Capture the cell that displays the provided text and extract its [x, y] central coordinate. 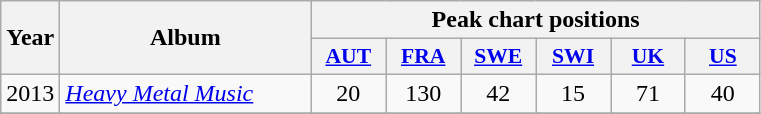
15 [574, 93]
Album [186, 38]
Heavy Metal Music [186, 93]
SWI [574, 57]
US [722, 57]
20 [348, 93]
Year [30, 38]
130 [424, 93]
FRA [424, 57]
40 [722, 93]
SWE [498, 57]
AUT [348, 57]
71 [648, 93]
2013 [30, 93]
Peak chart positions [536, 20]
UK [648, 57]
42 [498, 93]
